Provide the (x, y) coordinate of the cell's center where the given text is located.  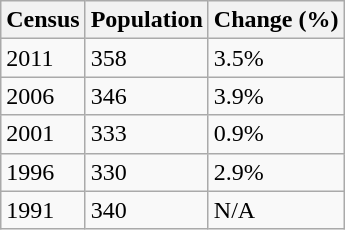
330 (146, 172)
N/A (276, 210)
Population (146, 20)
1996 (43, 172)
2011 (43, 58)
358 (146, 58)
Change (%) (276, 20)
346 (146, 96)
340 (146, 210)
3.9% (276, 96)
333 (146, 134)
2.9% (276, 172)
2006 (43, 96)
1991 (43, 210)
2001 (43, 134)
0.9% (276, 134)
3.5% (276, 58)
Census (43, 20)
